Pinpoint the cell where the given text exists, returning its (X, Y) midpoint coordinate. 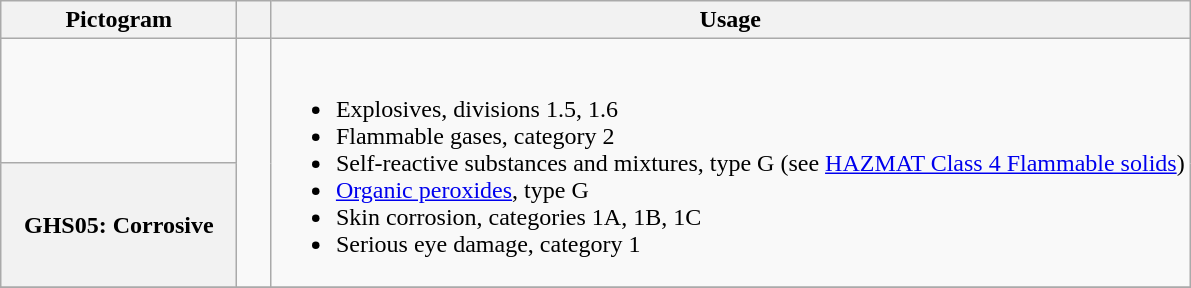
Usage (730, 20)
Pictogram (119, 20)
GHS05: Corrosive (119, 225)
